Identify which cell holds the provided text, then report its (x, y) central coordinate. 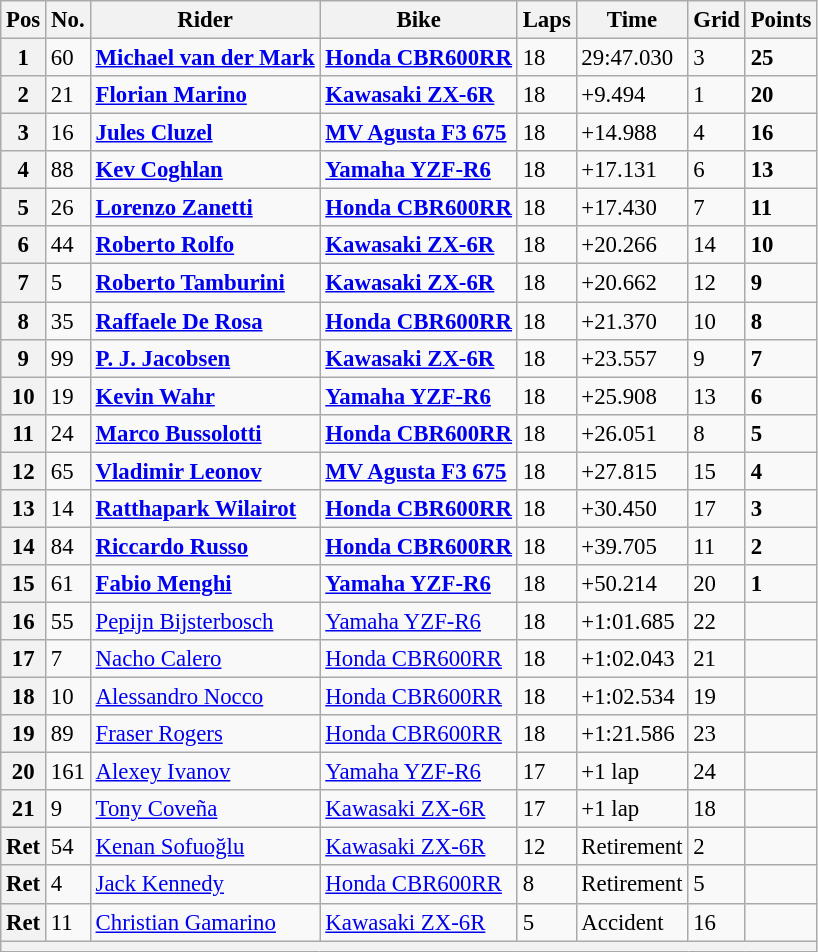
Bike (418, 20)
Riccardo Russo (205, 546)
35 (68, 321)
Alessandro Nocco (205, 697)
+20.266 (632, 245)
Rider (205, 20)
+1:02.534 (632, 697)
+39.705 (632, 546)
89 (68, 734)
+26.051 (632, 433)
Ratthapark Wilairot (205, 509)
Laps (546, 20)
Tony Coveña (205, 809)
Jules Cluzel (205, 133)
Raffaele De Rosa (205, 321)
+30.450 (632, 509)
Alexey Ivanov (205, 772)
Kevin Wahr (205, 396)
54 (68, 847)
+1:21.586 (632, 734)
+27.815 (632, 471)
+1:02.043 (632, 659)
+9.494 (632, 95)
61 (68, 584)
Fraser Rogers (205, 734)
+17.131 (632, 170)
Vladimir Leonov (205, 471)
Nacho Calero (205, 659)
+50.214 (632, 584)
Jack Kennedy (205, 885)
Kev Coghlan (205, 170)
161 (68, 772)
Kenan Sofuoğlu (205, 847)
29:47.030 (632, 58)
Points (780, 20)
84 (68, 546)
Grid (716, 20)
60 (68, 58)
Marco Bussolotti (205, 433)
Roberto Tamburini (205, 283)
Florian Marino (205, 95)
+20.662 (632, 283)
22 (716, 621)
+17.430 (632, 208)
Pos (24, 20)
+21.370 (632, 321)
Accident (632, 922)
Roberto Rolfo (205, 245)
Michael van der Mark (205, 58)
No. (68, 20)
+25.908 (632, 396)
25 (780, 58)
99 (68, 358)
Christian Gamarino (205, 922)
Lorenzo Zanetti (205, 208)
P. J. Jacobsen (205, 358)
Fabio Menghi (205, 584)
55 (68, 621)
Time (632, 20)
Pepijn Bijsterbosch (205, 621)
+23.557 (632, 358)
88 (68, 170)
+14.988 (632, 133)
+1:01.685 (632, 621)
65 (68, 471)
23 (716, 734)
26 (68, 208)
44 (68, 245)
